Return (x, y) of the center of cell containing provided text 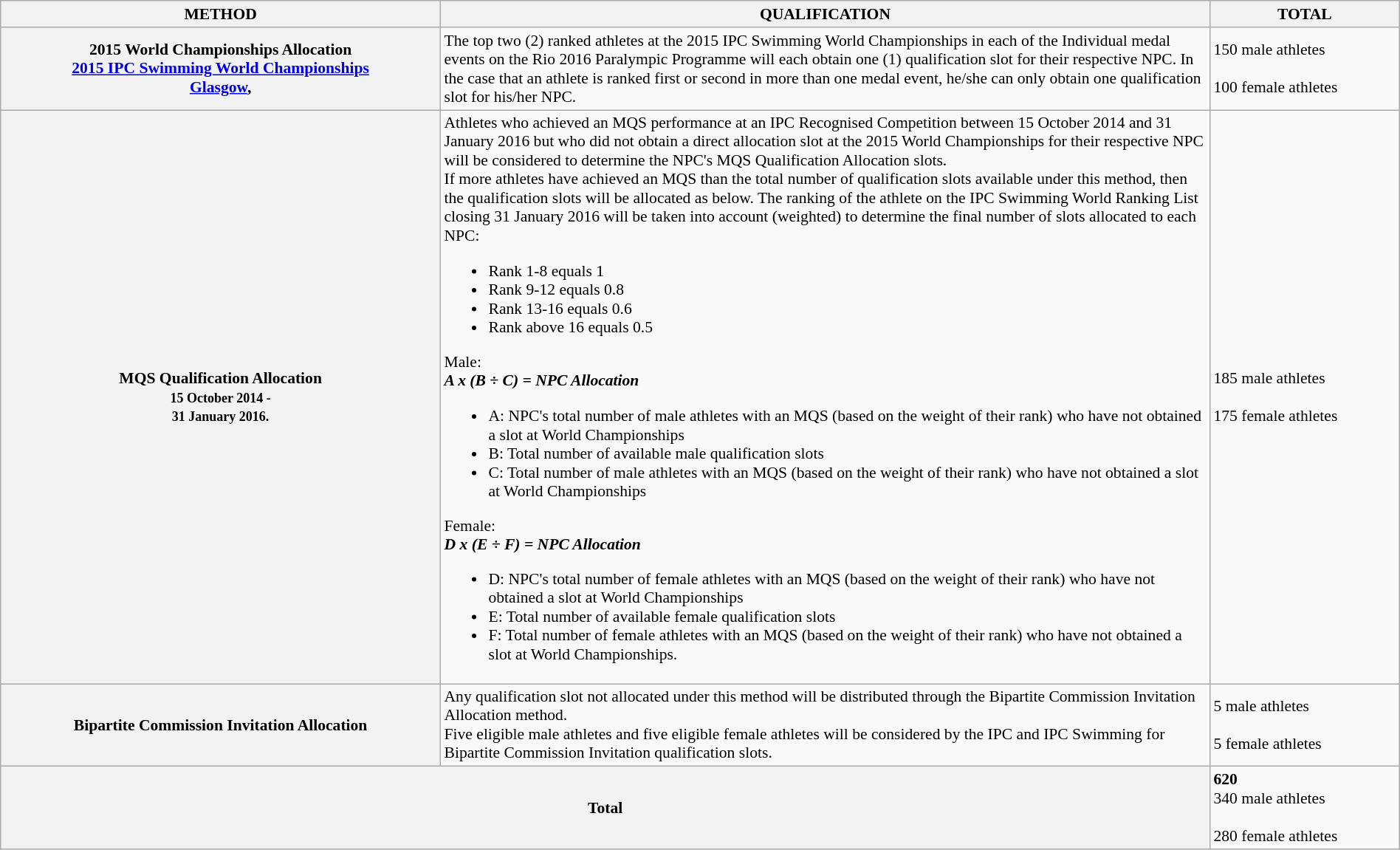
Total (605, 808)
Bipartite Commission Invitation Allocation (221, 725)
MQS Qualification Allocation15 October 2014 -31 January 2016. (221, 397)
5 male athletes5 female athletes (1304, 725)
2015 World Championships Allocation2015 IPC Swimming World ChampionshipsGlasgow, (221, 69)
185 male athletes175 female athletes (1304, 397)
620340 male athletes280 female athletes (1304, 808)
TOTAL (1304, 14)
QUALIFICATION (825, 14)
150 male athletes100 female athletes (1304, 69)
METHOD (221, 14)
